Locate the cell with the specified text and output its (x, y) center coordinate. 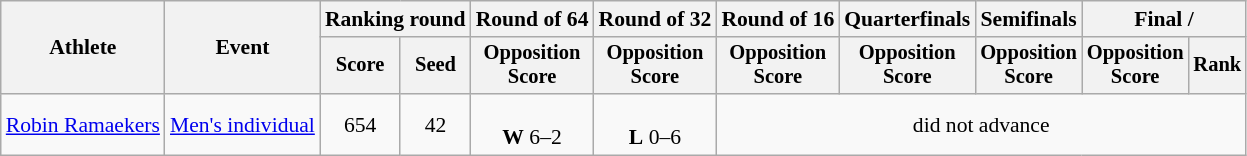
42 (435, 124)
Men's individual (242, 124)
L 0–6 (654, 124)
Round of 64 (532, 19)
Rank (1217, 66)
Final / (1164, 19)
did not advance (981, 124)
Semifinals (1028, 19)
Robin Ramaekers (83, 124)
W 6–2 (532, 124)
Score (360, 66)
Event (242, 48)
Quarterfinals (907, 19)
Round of 16 (778, 19)
654 (360, 124)
Seed (435, 66)
Round of 32 (654, 19)
Athlete (83, 48)
Ranking round (396, 19)
